Return the (X, Y) coordinate for the center point of the cell that contains the specified text.  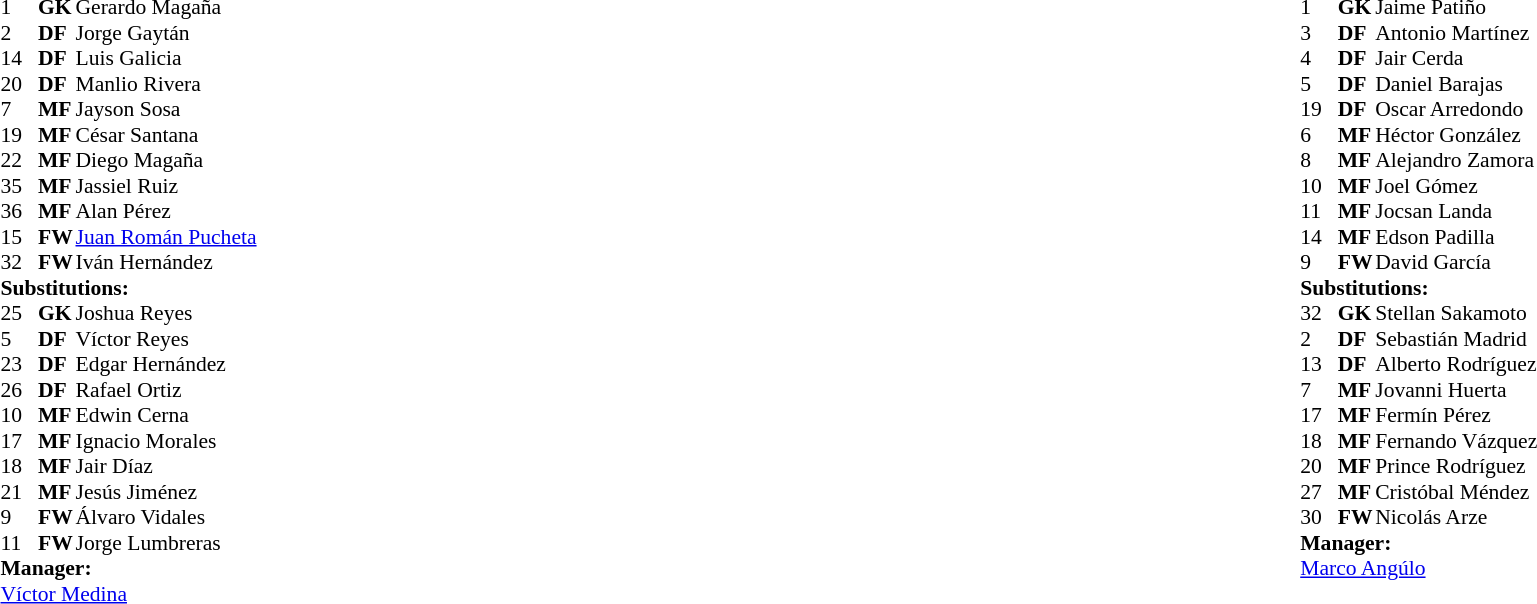
Edwin Cerna (166, 415)
Luis Galicia (166, 59)
Marco Angúlo (1418, 569)
Manlio Rivera (166, 84)
15 (19, 237)
25 (19, 313)
13 (1319, 365)
Fermín Pérez (1456, 415)
Rafael Ortiz (166, 390)
Jair Cerda (1456, 59)
26 (19, 390)
Joshua Reyes (166, 313)
Sebastián Madrid (1456, 339)
Daniel Barajas (1456, 84)
Jocsan Landa (1456, 211)
21 (19, 492)
36 (19, 211)
Jorge Gaytán (166, 33)
35 (19, 186)
Jair Díaz (166, 467)
Jorge Lumbreras (166, 543)
Edgar Hernández (166, 365)
Álvaro Vidales (166, 517)
Juan Román Pucheta (166, 237)
Jassiel Ruiz (166, 186)
Jayson Sosa (166, 109)
Cristóbal Méndez (1456, 492)
6 (1319, 135)
Joel Gómez (1456, 186)
27 (1319, 492)
22 (19, 161)
Stellan Sakamoto (1456, 313)
Alan Pérez (166, 211)
Iván Hernández (166, 263)
4 (1319, 59)
Jovanni Huerta (1456, 390)
Alejandro Zamora (1456, 161)
Héctor González (1456, 135)
Antonio Martínez (1456, 33)
Prince Rodríguez (1456, 467)
Ignacio Morales (166, 441)
Nicolás Arze (1456, 517)
Oscar Arredondo (1456, 109)
3 (1319, 33)
Edson Padilla (1456, 237)
23 (19, 365)
Fernando Vázquez (1456, 441)
30 (1319, 517)
8 (1319, 161)
César Santana (166, 135)
Jesús Jiménez (166, 492)
David García (1456, 263)
Diego Magaña (166, 161)
Alberto Rodríguez (1456, 365)
Víctor Reyes (166, 339)
